Locate the cell with the specified text and output its (x, y) center coordinate. 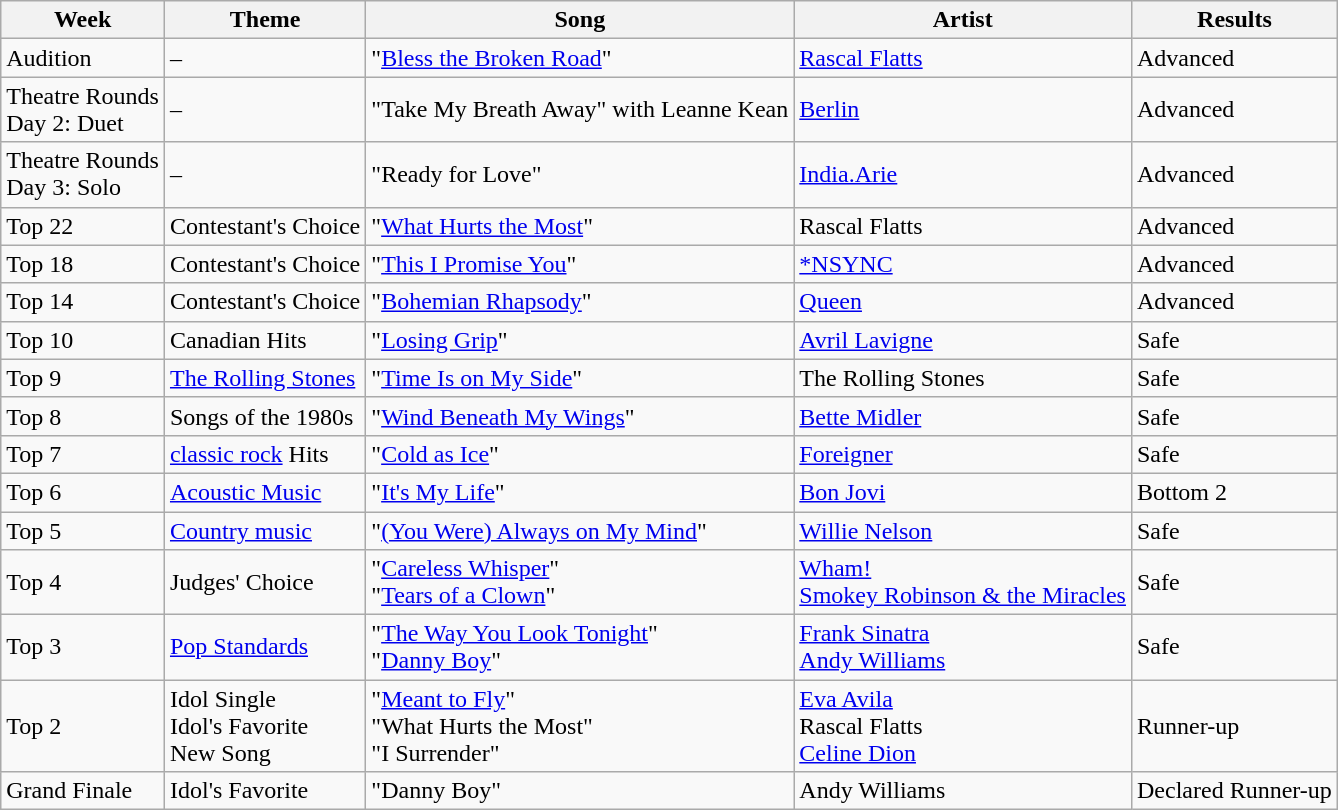
"Meant to Fly""What Hurts the Most""I Surrender" (580, 726)
"Danny Boy" (580, 791)
Top 8 (83, 416)
"Careless Whisper""Tears of a Clown" (580, 582)
Theatre RoundsDay 2: Duet (83, 110)
Songs of the 1980s (264, 416)
"Cold as Ice" (580, 454)
Top 18 (83, 264)
Top 7 (83, 454)
Grand Finale (83, 791)
"Bohemian Rhapsody" (580, 302)
Bottom 2 (1234, 492)
"(You Were) Always on My Mind" (580, 531)
Top 6 (83, 492)
"Take My Breath Away" with Leanne Kean (580, 110)
"This I Promise You" (580, 264)
"It's My Life" (580, 492)
Top 14 (83, 302)
Pop Standards (264, 648)
Declared Runner-up (1234, 791)
"Ready for Love" (580, 174)
Top 9 (83, 378)
"What Hurts the Most" (580, 226)
"Bless the Broken Road" (580, 58)
Willie Nelson (963, 531)
Top 2 (83, 726)
Idol's Favorite (264, 791)
Andy Williams (963, 791)
Eva AvilaRascal FlattsCeline Dion (963, 726)
Bette Midler (963, 416)
Top 4 (83, 582)
*NSYNC (963, 264)
"Wind Beneath My Wings" (580, 416)
Runner-up (1234, 726)
Top 22 (83, 226)
Audition (83, 58)
Song (580, 20)
Berlin (963, 110)
Top 5 (83, 531)
"Losing Grip" (580, 340)
Idol SingleIdol's FavoriteNew Song (264, 726)
"The Way You Look Tonight""Danny Boy" (580, 648)
Top 10 (83, 340)
Results (1234, 20)
Queen (963, 302)
"Time Is on My Side" (580, 378)
Canadian Hits (264, 340)
Wham!Smokey Robinson & the Miracles (963, 582)
classic rock Hits (264, 454)
Theme (264, 20)
Acoustic Music (264, 492)
Top 3 (83, 648)
Frank SinatraAndy Williams (963, 648)
Theatre RoundsDay 3: Solo (83, 174)
Judges' Choice (264, 582)
Avril Lavigne (963, 340)
Artist (963, 20)
Bon Jovi (963, 492)
Foreigner (963, 454)
India.Arie (963, 174)
Country music (264, 531)
Week (83, 20)
